Return the [x, y] coordinate for the center point of the cell that contains the specified text.  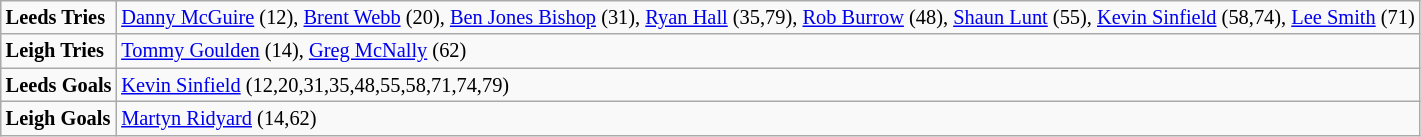
Tommy Goulden (14), Greg McNally (62) [768, 51]
Kevin Sinfield (12,20,31,35,48,55,58,71,74,79) [768, 85]
Leigh Goals [59, 118]
Leigh Tries [59, 51]
Martyn Ridyard (14,62) [768, 118]
Leeds Goals [59, 85]
Leeds Tries [59, 17]
